Return the (x, y) coordinate for the center point of the cell that contains the specified text.  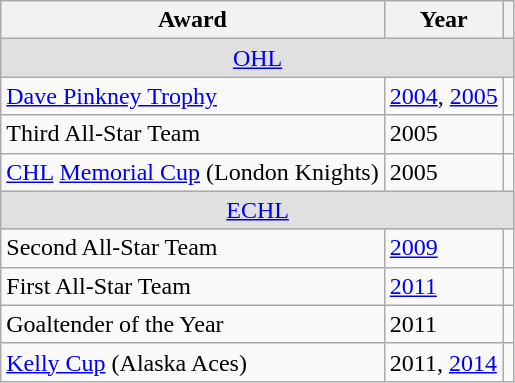
Dave Pinkney Trophy (192, 96)
Award (192, 20)
Second All-Star Team (192, 248)
ECHL (258, 210)
Year (444, 20)
2011, 2014 (444, 362)
Goaltender of the Year (192, 324)
Kelly Cup (Alaska Aces) (192, 362)
OHL (258, 58)
Third All-Star Team (192, 134)
CHL Memorial Cup (London Knights) (192, 172)
First All-Star Team (192, 286)
2004, 2005 (444, 96)
2009 (444, 248)
